Return the (X, Y) coordinate for the center point of the cell that contains the specified text.  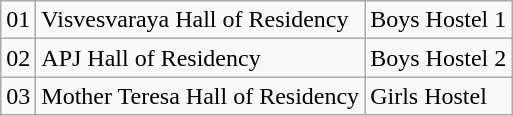
Boys Hostel 2 (438, 58)
02 (18, 58)
Mother Teresa Hall of Residency (200, 96)
01 (18, 20)
Girls Hostel (438, 96)
03 (18, 96)
Visvesvaraya Hall of Residency (200, 20)
APJ Hall of Residency (200, 58)
Boys Hostel 1 (438, 20)
